Determine the (X, Y) coordinate at the center of the cell enclosing the given text.  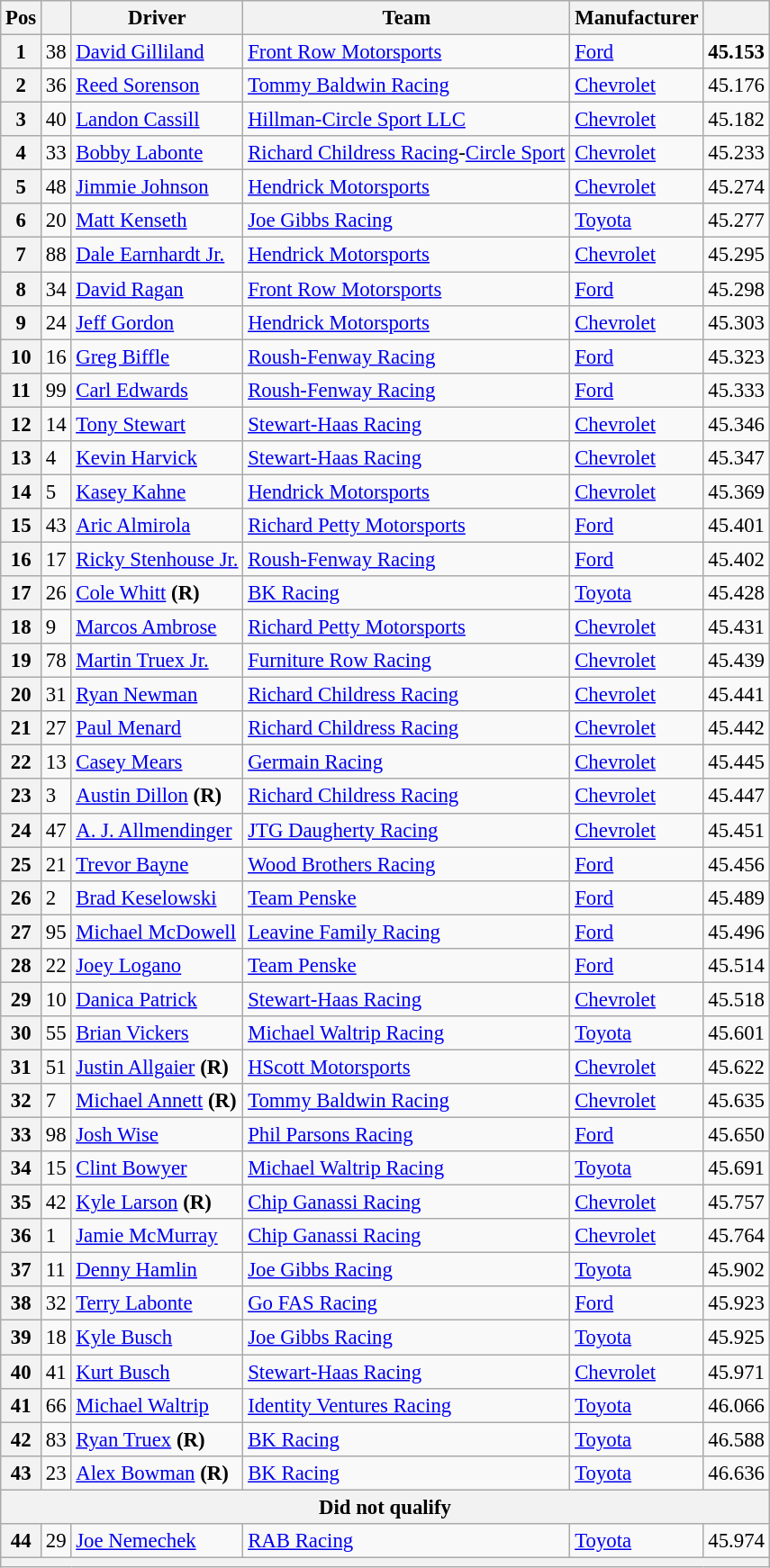
45.153 (737, 52)
Ryan Truex (R) (157, 1439)
46.066 (737, 1405)
45.445 (737, 762)
Ricky Stenhouse Jr. (157, 559)
19 (22, 661)
48 (56, 187)
66 (56, 1405)
Driver (157, 18)
David Gilliland (157, 52)
Did not qualify (385, 1507)
Identity Ventures Racing (407, 1405)
Michael Annett (R) (157, 1101)
Kyle Busch (157, 1338)
45.323 (737, 356)
Manufacturer (637, 18)
Jeff Gordon (157, 322)
Josh Wise (157, 1135)
45.622 (737, 1067)
Go FAS Racing (407, 1304)
30 (22, 1033)
45.439 (737, 661)
Terry Labonte (157, 1304)
98 (56, 1135)
45.764 (737, 1236)
35 (22, 1203)
45.441 (737, 695)
45.635 (737, 1101)
Danica Patrick (157, 999)
45.402 (737, 559)
Reed Sorenson (157, 86)
Germain Racing (407, 762)
Kurt Busch (157, 1372)
45.974 (737, 1541)
88 (56, 255)
Kyle Larson (R) (157, 1203)
Trevor Bayne (157, 864)
Jamie McMurray (157, 1236)
45.274 (737, 187)
45.176 (737, 86)
83 (56, 1439)
Team (407, 18)
45.182 (737, 120)
HScott Motorsports (407, 1067)
45.347 (737, 458)
Phil Parsons Racing (407, 1135)
Pos (22, 18)
Alex Bowman (R) (157, 1473)
45.233 (737, 153)
45.442 (737, 728)
45.447 (737, 797)
Martin Truex Jr. (157, 661)
David Ragan (157, 289)
Casey Mears (157, 762)
45.298 (737, 289)
Wood Brothers Racing (407, 864)
45.428 (737, 593)
28 (22, 966)
Matt Kenseth (157, 221)
Landon Cassill (157, 120)
45.496 (737, 932)
45.303 (737, 322)
Clint Bowyer (157, 1168)
55 (56, 1033)
45.601 (737, 1033)
Carl Edwards (157, 390)
Denny Hamlin (157, 1270)
45.925 (737, 1338)
45.369 (737, 491)
Hillman-Circle Sport LLC (407, 120)
RAB Racing (407, 1541)
Michael Waltrip (157, 1405)
45.757 (737, 1203)
6 (22, 221)
45.333 (737, 390)
45.923 (737, 1304)
39 (22, 1338)
Michael McDowell (157, 932)
46.588 (737, 1439)
45.451 (737, 830)
45.456 (737, 864)
37 (22, 1270)
Joe Nemechek (157, 1541)
45.514 (737, 966)
Justin Allgaier (R) (157, 1067)
Jimmie Johnson (157, 187)
45.295 (737, 255)
44 (22, 1541)
45.650 (737, 1135)
Ryan Newman (157, 695)
Dale Earnhardt Jr. (157, 255)
Brian Vickers (157, 1033)
Cole Whitt (R) (157, 593)
99 (56, 390)
Marcos Ambrose (157, 627)
Brad Keselowski (157, 897)
46.636 (737, 1473)
45.401 (737, 526)
25 (22, 864)
A. J. Allmendinger (157, 830)
JTG Daugherty Racing (407, 830)
Tony Stewart (157, 424)
78 (56, 661)
95 (56, 932)
Richard Childress Racing-Circle Sport (407, 153)
Aric Almirola (157, 526)
51 (56, 1067)
12 (22, 424)
47 (56, 830)
45.518 (737, 999)
45.691 (737, 1168)
45.489 (737, 897)
Joey Logano (157, 966)
Austin Dillon (R) (157, 797)
45.431 (737, 627)
45.902 (737, 1270)
Furniture Row Racing (407, 661)
8 (22, 289)
45.971 (737, 1372)
Leavine Family Racing (407, 932)
Kevin Harvick (157, 458)
Bobby Labonte (157, 153)
Kasey Kahne (157, 491)
45.277 (737, 221)
Paul Menard (157, 728)
45.346 (737, 424)
Greg Biffle (157, 356)
